Find where the given text appears and provide that cell's center as (x, y) coordinate. 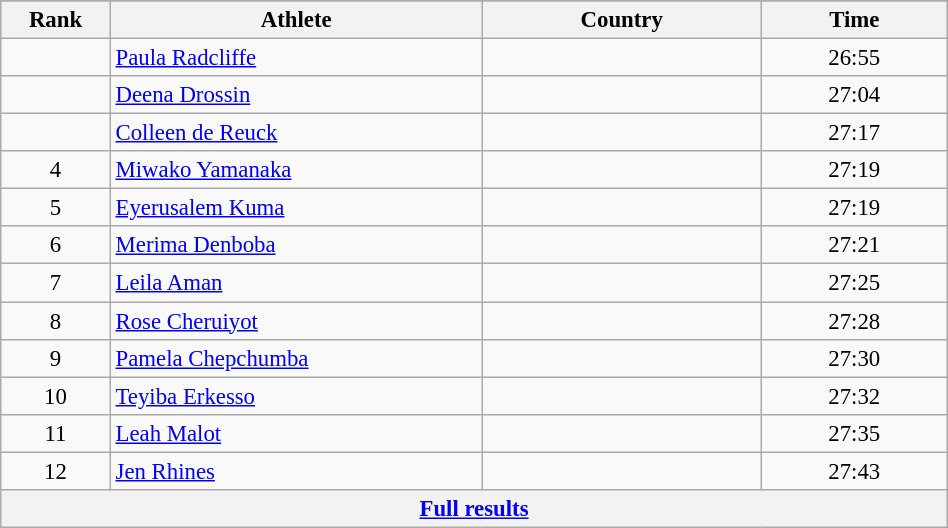
5 (56, 208)
27:04 (854, 95)
Time (854, 20)
27:28 (854, 321)
27:35 (854, 433)
12 (56, 471)
4 (56, 170)
27:17 (854, 133)
Pamela Chepchumba (296, 358)
Athlete (296, 20)
10 (56, 396)
11 (56, 433)
Jen Rhines (296, 471)
27:43 (854, 471)
Eyerusalem Kuma (296, 208)
Miwako Yamanaka (296, 170)
27:30 (854, 358)
Paula Radcliffe (296, 58)
6 (56, 245)
Colleen de Reuck (296, 133)
9 (56, 358)
27:32 (854, 396)
Full results (474, 509)
26:55 (854, 58)
Leah Malot (296, 433)
27:25 (854, 283)
27:21 (854, 245)
Country (622, 20)
Teyiba Erkesso (296, 396)
7 (56, 283)
Merima Denboba (296, 245)
Rank (56, 20)
Deena Drossin (296, 95)
Leila Aman (296, 283)
8 (56, 321)
Rose Cheruiyot (296, 321)
